Provide the [X, Y] coordinate of the cell's center where the given text is located.  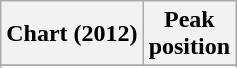
Peakposition [189, 34]
Chart (2012) [72, 34]
